Find where the given text appears and provide that cell's center as (x, y) coordinate. 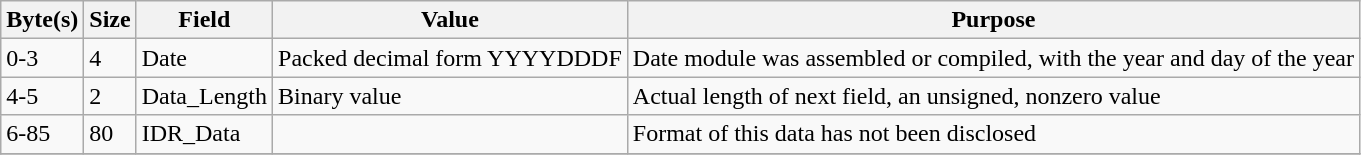
Purpose (993, 20)
Actual length of next field, an unsigned, nonzero value (993, 96)
Packed decimal form YYYYDDDF (450, 58)
2 (110, 96)
4-5 (42, 96)
6-85 (42, 134)
Format of this data has not been disclosed (993, 134)
Date (204, 58)
Date module was assembled or compiled, with the year and day of the year (993, 58)
Data_Length (204, 96)
IDR_Data (204, 134)
Byte(s) (42, 20)
80 (110, 134)
Size (110, 20)
Field (204, 20)
Binary value (450, 96)
0-3 (42, 58)
4 (110, 58)
Value (450, 20)
